From the cell containing the given text, extract its center point as (x, y) coordinate. 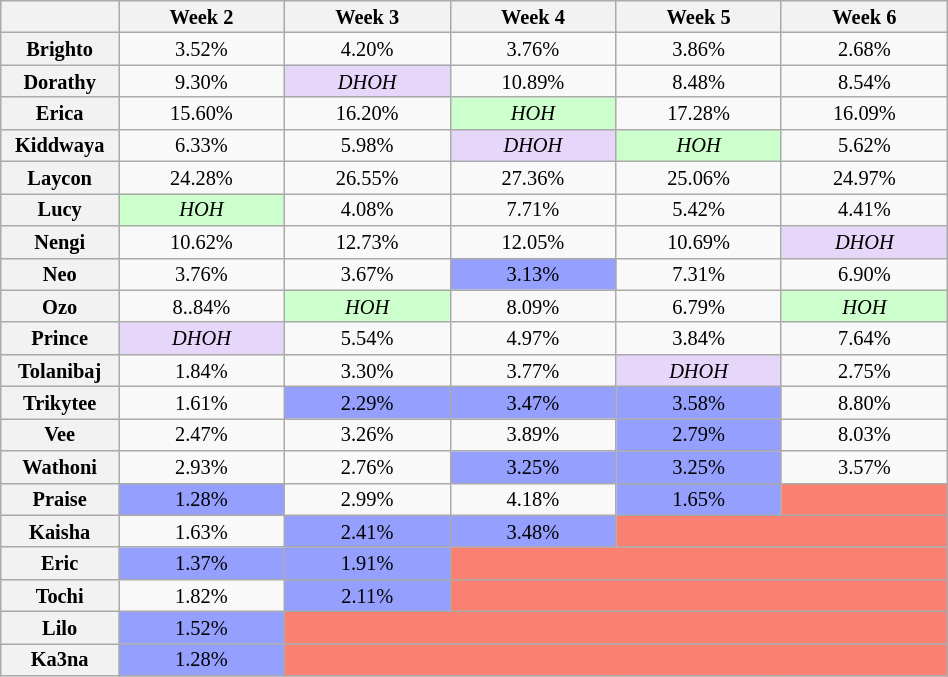
25.06% (699, 177)
2.47% (202, 434)
1.65% (699, 499)
4.18% (533, 499)
Lilo (60, 627)
7.71% (533, 209)
Erica (60, 113)
Ozo (60, 306)
3.13% (533, 274)
4.08% (367, 209)
Dorathy (60, 81)
5.62% (864, 145)
17.28% (699, 113)
5.42% (699, 209)
Week 3 (367, 16)
Praise (60, 499)
Nengi (60, 241)
Kiddwaya (60, 145)
2.29% (367, 402)
2.99% (367, 499)
16.20% (367, 113)
Laycon (60, 177)
2.11% (367, 595)
5.98% (367, 145)
Tochi (60, 595)
Vee (60, 434)
24.97% (864, 177)
1.84% (202, 370)
Eric (60, 563)
3.48% (533, 531)
3.52% (202, 48)
3.57% (864, 467)
26.55% (367, 177)
2.41% (367, 531)
1.37% (202, 563)
Week 5 (699, 16)
2.79% (699, 434)
Week 6 (864, 16)
2.75% (864, 370)
4.97% (533, 338)
3.84% (699, 338)
15.60% (202, 113)
2.76% (367, 467)
Lucy (60, 209)
3.30% (367, 370)
5.54% (367, 338)
Tolanibaj (60, 370)
2.68% (864, 48)
3.77% (533, 370)
6.90% (864, 274)
Kaisha (60, 531)
8.09% (533, 306)
8.54% (864, 81)
3.58% (699, 402)
24.28% (202, 177)
10.62% (202, 241)
12.73% (367, 241)
Week 4 (533, 16)
4.41% (864, 209)
3.47% (533, 402)
Neo (60, 274)
1.82% (202, 595)
6.79% (699, 306)
Brighto (60, 48)
2.93% (202, 467)
8.48% (699, 81)
Wathoni (60, 467)
1.91% (367, 563)
12.05% (533, 241)
Prince (60, 338)
8.03% (864, 434)
4.20% (367, 48)
1.63% (202, 531)
16.09% (864, 113)
1.61% (202, 402)
3.86% (699, 48)
27.36% (533, 177)
7.31% (699, 274)
10.89% (533, 81)
Trikytee (60, 402)
3.89% (533, 434)
3.26% (367, 434)
Week 2 (202, 16)
10.69% (699, 241)
3.67% (367, 274)
8.80% (864, 402)
7.64% (864, 338)
9.30% (202, 81)
Ka3na (60, 659)
6.33% (202, 145)
1.52% (202, 627)
8..84% (202, 306)
